Determine the (x, y) coordinate at the center of the cell enclosing the given text.  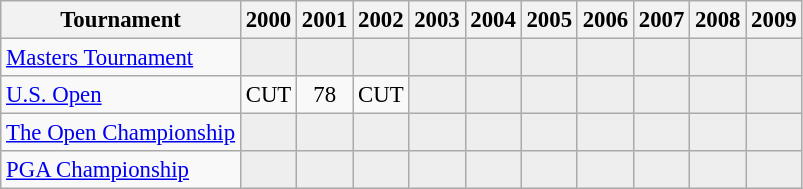
2006 (605, 20)
2008 (718, 20)
PGA Championship (121, 170)
2005 (549, 20)
78 (325, 95)
2003 (437, 20)
U.S. Open (121, 95)
2004 (493, 20)
Tournament (121, 20)
2000 (268, 20)
Masters Tournament (121, 58)
2001 (325, 20)
2009 (774, 20)
2002 (381, 20)
2007 (661, 20)
The Open Championship (121, 133)
